Output the [X, Y] coordinate of the center of the cell containing the given text.  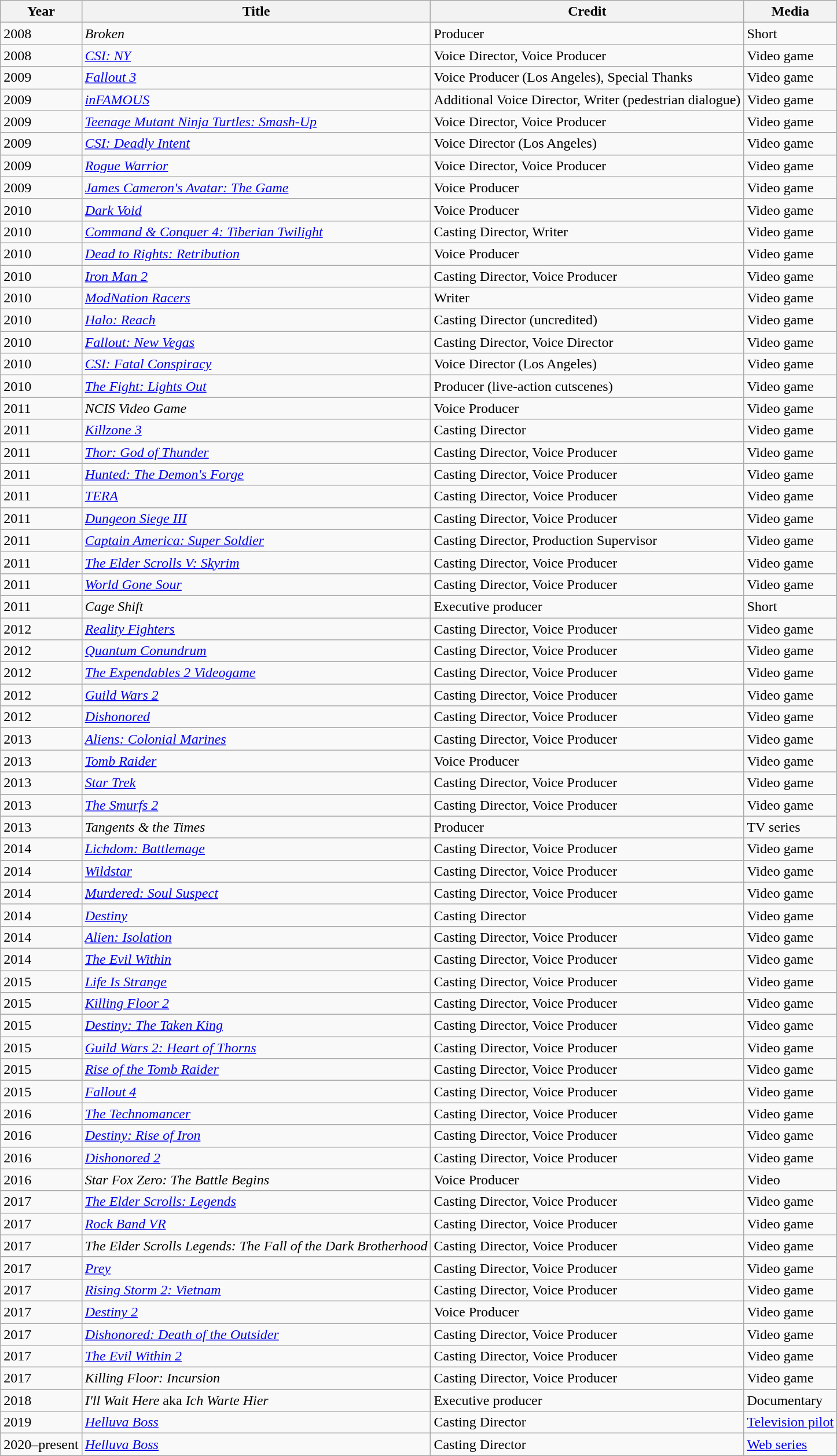
The Elder Scrolls Legends: The Fall of the Dark Brotherhood [256, 1246]
Rogue Warrior [256, 166]
Killing Floor 2 [256, 1004]
Reality Fighters [256, 628]
Credit [587, 12]
Life Is Strange [256, 982]
Dishonored 2 [256, 1158]
Writer [587, 298]
Dead to Rights: Retribution [256, 254]
Alien: Isolation [256, 937]
Dark Void [256, 210]
Rising Storm 2: Vietnam [256, 1290]
Star Fox Zero: The Battle Begins [256, 1180]
Voice Producer (Los Angeles), Special Thanks [587, 78]
Killzone 3 [256, 430]
Destiny [256, 915]
Television pilot [791, 1422]
Aliens: Colonial Marines [256, 739]
Rock Band VR [256, 1224]
The Technomancer [256, 1114]
Lichdom: Battlemage [256, 849]
Teenage Mutant Ninja Turtles: Smash-Up [256, 122]
The Expendables 2 Videogame [256, 673]
Halo: Reach [256, 320]
Star Trek [256, 783]
Title [256, 12]
The Elder Scrolls: Legends [256, 1202]
Guild Wars 2 [256, 695]
Hunted: The Demon's Forge [256, 474]
Producer (live-action cutscenes) [587, 386]
Tomb Raider [256, 761]
CSI: NY [256, 56]
World Gone Sour [256, 584]
Destiny: The Taken King [256, 1026]
The Evil Within 2 [256, 1356]
2020–present [41, 1444]
Fallout: New Vegas [256, 342]
Casting Director, Voice Director [587, 342]
Fallout 3 [256, 78]
Cage Shift [256, 606]
James Cameron's Avatar: The Game [256, 188]
Casting Director, Writer [587, 232]
2018 [41, 1400]
Dishonored: Death of the Outsider [256, 1334]
Wildstar [256, 871]
Prey [256, 1268]
Thor: God of Thunder [256, 452]
Fallout 4 [256, 1092]
The Evil Within [256, 959]
CSI: Deadly Intent [256, 144]
Casting Director (uncredited) [587, 320]
The Fight: Lights Out [256, 386]
Year [41, 12]
Tangents & the Times [256, 827]
Captain America: Super Soldier [256, 540]
Casting Director, Production Supervisor [587, 540]
Guild Wars 2: Heart of Thorns [256, 1048]
Media [791, 12]
Murdered: Soul Suspect [256, 893]
inFAMOUS [256, 100]
Killing Floor: Incursion [256, 1378]
Destiny 2 [256, 1312]
The Elder Scrolls V: Skyrim [256, 562]
CSI: Fatal Conspiracy [256, 364]
Video [791, 1180]
Quantum Conundrum [256, 651]
TV series [791, 827]
Dishonored [256, 717]
The Smurfs 2 [256, 805]
Additional Voice Director, Writer (pedestrian dialogue) [587, 100]
Documentary [791, 1400]
Destiny: Rise of Iron [256, 1136]
Broken [256, 34]
NCIS Video Game [256, 408]
Command & Conquer 4: Tiberian Twilight [256, 232]
TERA [256, 496]
Iron Man 2 [256, 276]
Dungeon Siege III [256, 518]
I'll Wait Here aka Ich Warte Hier [256, 1400]
ModNation Racers [256, 298]
Web series [791, 1444]
2019 [41, 1422]
Rise of the Tomb Raider [256, 1070]
